Extract the (X, Y) coordinate from the center of the cell holding the provided text.  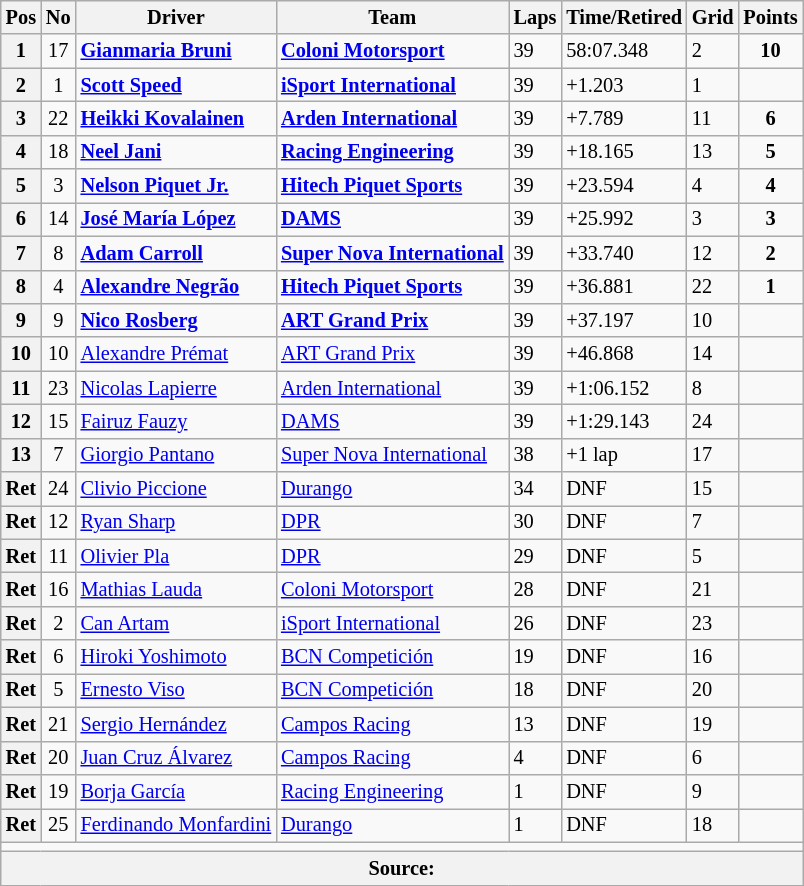
Mathias Lauda (176, 589)
Alexandre Negrão (176, 287)
Source: (402, 868)
38 (536, 455)
Ferdinando Monfardini (176, 825)
Heikki Kovalainen (176, 118)
Nicolas Lapierre (176, 388)
+1:29.143 (624, 421)
Olivier Pla (176, 556)
Ryan Sharp (176, 522)
Fairuz Fauzy (176, 421)
29 (536, 556)
Scott Speed (176, 85)
+23.594 (624, 186)
Neel Jani (176, 152)
Borja García (176, 791)
Nelson Piquet Jr. (176, 186)
Team (392, 17)
+18.165 (624, 152)
+1 lap (624, 455)
58:07.348 (624, 51)
Sergio Hernández (176, 724)
Hiroki Yoshimoto (176, 657)
+37.197 (624, 320)
Points (770, 17)
+46.868 (624, 354)
Adam Carroll (176, 253)
José María López (176, 219)
25 (58, 825)
Giorgio Pantano (176, 455)
Ernesto Viso (176, 690)
Driver (176, 17)
+25.992 (624, 219)
+36.881 (624, 287)
+33.740 (624, 253)
Gianmaria Bruni (176, 51)
30 (536, 522)
Juan Cruz Álvarez (176, 758)
34 (536, 489)
No (58, 17)
+1.203 (624, 85)
Alexandre Prémat (176, 354)
+7.789 (624, 118)
+1:06.152 (624, 388)
Clivio Piccione (176, 489)
Laps (536, 17)
Time/Retired (624, 17)
26 (536, 623)
Nico Rosberg (176, 320)
Pos (21, 17)
28 (536, 589)
Can Artam (176, 623)
Grid (713, 17)
